Determine the (x, y) coordinate at the center of the cell enclosing the given text.  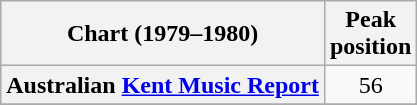
56 (370, 85)
Australian Kent Music Report (163, 85)
Chart (1979–1980) (163, 34)
Peakposition (370, 34)
